Identify which cell holds the provided text, then report its (X, Y) central coordinate. 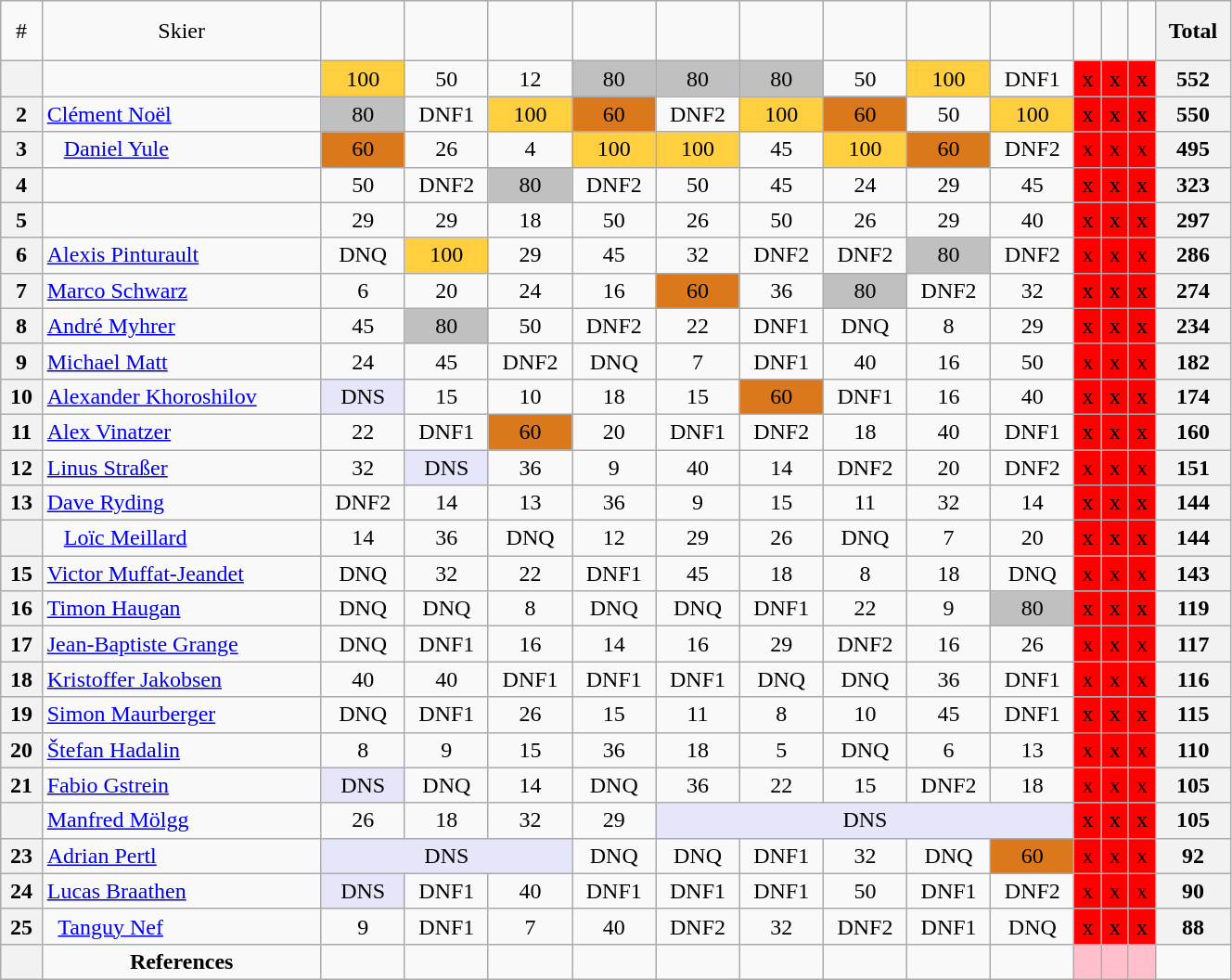
Simon Maurberger (182, 715)
Michael Matt (182, 361)
17 (21, 644)
174 (1193, 396)
Manfred Mölgg (182, 820)
21 (21, 785)
143 (1193, 574)
110 (1193, 750)
3 (21, 149)
119 (1193, 609)
Daniel Yule (182, 149)
Lucas Braathen (182, 891)
Alex Vinatzer (182, 432)
151 (1193, 467)
116 (1193, 679)
Loïc Meillard (182, 538)
182 (1193, 361)
23 (21, 856)
25 (21, 926)
160 (1193, 432)
Kristoffer Jakobsen (182, 679)
117 (1193, 644)
Timon Haugan (182, 609)
Victor Muffat-Jeandet (182, 574)
Dave Ryding (182, 503)
92 (1193, 856)
297 (1193, 220)
115 (1193, 715)
Total (1193, 32)
# (21, 32)
Adrian Pertl (182, 856)
Štefan Hadalin (182, 750)
90 (1193, 891)
Jean-Baptiste Grange (182, 644)
19 (21, 715)
274 (1193, 290)
Fabio Gstrein (182, 785)
Linus Straßer (182, 467)
323 (1193, 185)
550 (1193, 114)
286 (1193, 255)
Alexander Khoroshilov (182, 396)
Skier (182, 32)
André Myhrer (182, 326)
Marco Schwarz (182, 290)
Clément Noël (182, 114)
234 (1193, 326)
495 (1193, 149)
Alexis Pinturault (182, 255)
88 (1193, 926)
References (182, 961)
552 (1193, 79)
2 (21, 114)
Tanguy Nef (182, 926)
